Locate the cell with the specified text and output its [x, y] center coordinate. 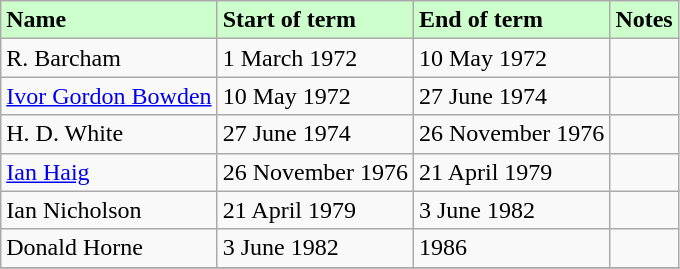
Start of term [315, 20]
1986 [511, 248]
H. D. White [109, 134]
R. Barcham [109, 58]
Name [109, 20]
Ian Haig [109, 172]
Donald Horne [109, 248]
Ian Nicholson [109, 210]
1 March 1972 [315, 58]
Ivor Gordon Bowden [109, 96]
Notes [644, 20]
End of term [511, 20]
